Determine the (X, Y) coordinate at the center of the cell enclosing the given text.  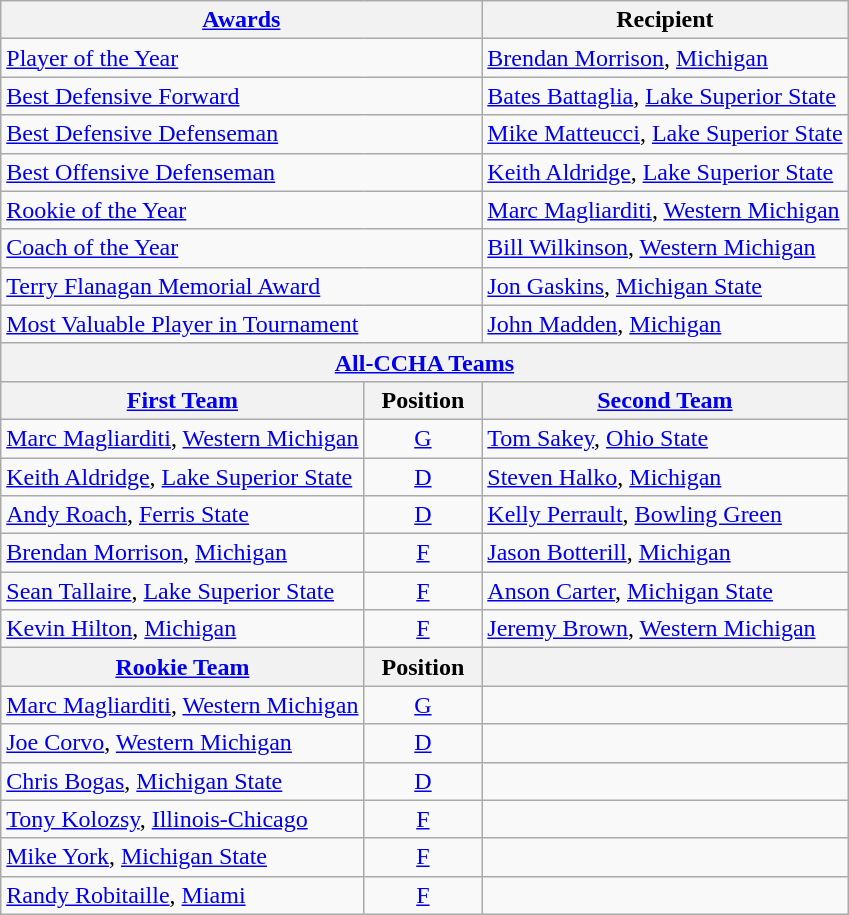
Recipient (665, 20)
Chris Bogas, Michigan State (182, 781)
Anson Carter, Michigan State (665, 591)
Andy Roach, Ferris State (182, 515)
Best Defensive Forward (242, 96)
First Team (182, 400)
Best Offensive Defenseman (242, 172)
Tom Sakey, Ohio State (665, 438)
Mike Matteucci, Lake Superior State (665, 134)
Rookie of the Year (242, 210)
Most Valuable Player in Tournament (242, 324)
All-CCHA Teams (424, 362)
Terry Flanagan Memorial Award (242, 286)
Best Defensive Defenseman (242, 134)
Bates Battaglia, Lake Superior State (665, 96)
Jon Gaskins, Michigan State (665, 286)
Kelly Perrault, Bowling Green (665, 515)
Coach of the Year (242, 248)
Randy Robitaille, Miami (182, 895)
Tony Kolozsy, Illinois-Chicago (182, 819)
Steven Halko, Michigan (665, 477)
Sean Tallaire, Lake Superior State (182, 591)
Awards (242, 20)
Bill Wilkinson, Western Michigan (665, 248)
Player of the Year (242, 58)
Rookie Team (182, 667)
Kevin Hilton, Michigan (182, 629)
Second Team (665, 400)
Jason Botterill, Michigan (665, 553)
John Madden, Michigan (665, 324)
Jeremy Brown, Western Michigan (665, 629)
Joe Corvo, Western Michigan (182, 743)
Mike York, Michigan State (182, 857)
